For the text-containing cell, return its midpoint in (x, y) coordinate format. 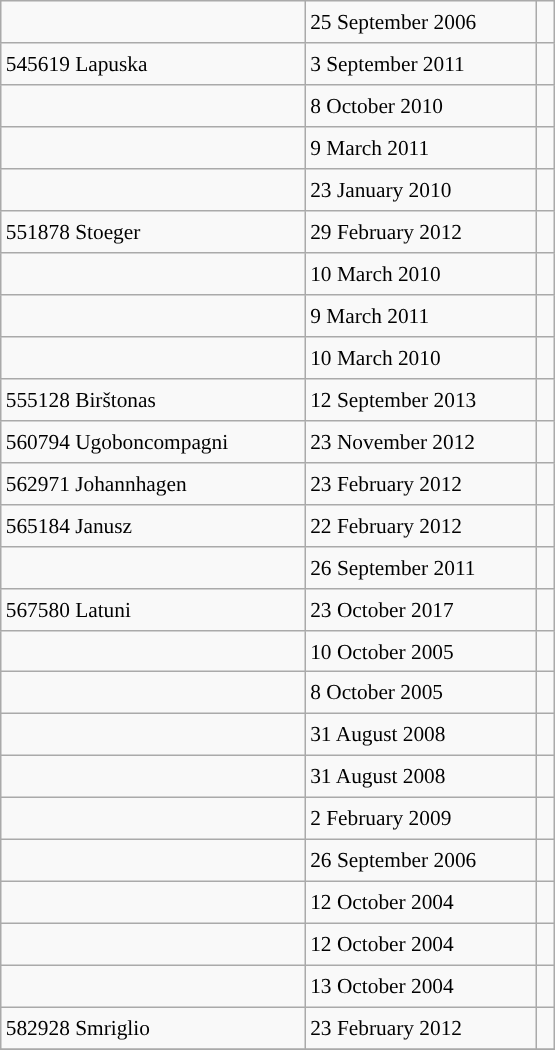
560794 Ugoboncompagni (153, 441)
555128 Birštonas (153, 399)
8 October 2005 (420, 693)
13 October 2004 (420, 986)
551878 Stoeger (153, 232)
12 September 2013 (420, 399)
565184 Janusz (153, 525)
26 September 2006 (420, 861)
23 November 2012 (420, 441)
22 February 2012 (420, 525)
3 September 2011 (420, 64)
29 February 2012 (420, 232)
23 January 2010 (420, 190)
567580 Latuni (153, 609)
23 October 2017 (420, 609)
25 September 2006 (420, 22)
562971 Johannhagen (153, 483)
2 February 2009 (420, 819)
10 October 2005 (420, 651)
26 September 2011 (420, 567)
8 October 2010 (420, 106)
545619 Lapuska (153, 64)
582928 Smriglio (153, 1028)
